Pinpoint the cell where the given text exists, returning its [X, Y] midpoint coordinate. 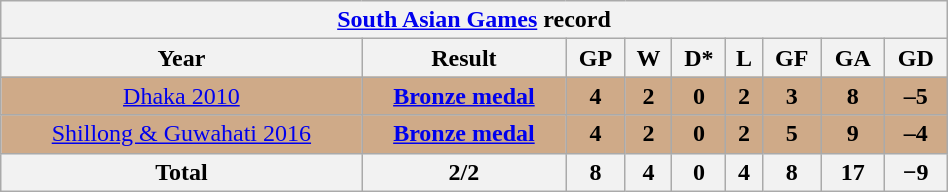
GD [916, 58]
L [744, 58]
9 [852, 134]
17 [852, 172]
South Asian Games record [474, 20]
5 [792, 134]
Year [182, 58]
−9 [916, 172]
Dhaka 2010 [182, 96]
Shillong & Guwahati 2016 [182, 134]
3 [792, 96]
–4 [916, 134]
2/2 [464, 172]
Total [182, 172]
GA [852, 58]
W [648, 58]
D* [699, 58]
Result [464, 58]
–5 [916, 96]
GP [596, 58]
GF [792, 58]
